Detect which cell encompasses the target text, then output its (x, y) center coordinate. 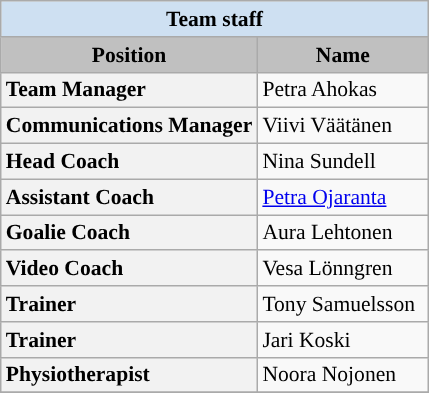
Video Coach (130, 269)
Name (342, 55)
Team Manager (130, 90)
Aura Lehtonen (342, 233)
Petra Ahokas (342, 90)
Nina Sundell (342, 162)
Jari Koski (342, 340)
Position (130, 55)
Noora Nojonen (342, 375)
Physiotherapist (130, 375)
Assistant Coach (130, 197)
Team staff (215, 19)
Petra Ojaranta (342, 197)
Goalie Coach (130, 233)
Viivi Väätänen (342, 126)
Vesa Lönngren (342, 269)
Head Coach (130, 162)
Tony Samuelsson (342, 304)
Communications Manager (130, 126)
